Provide the (X, Y) coordinate of the cell's center where the given text is located.  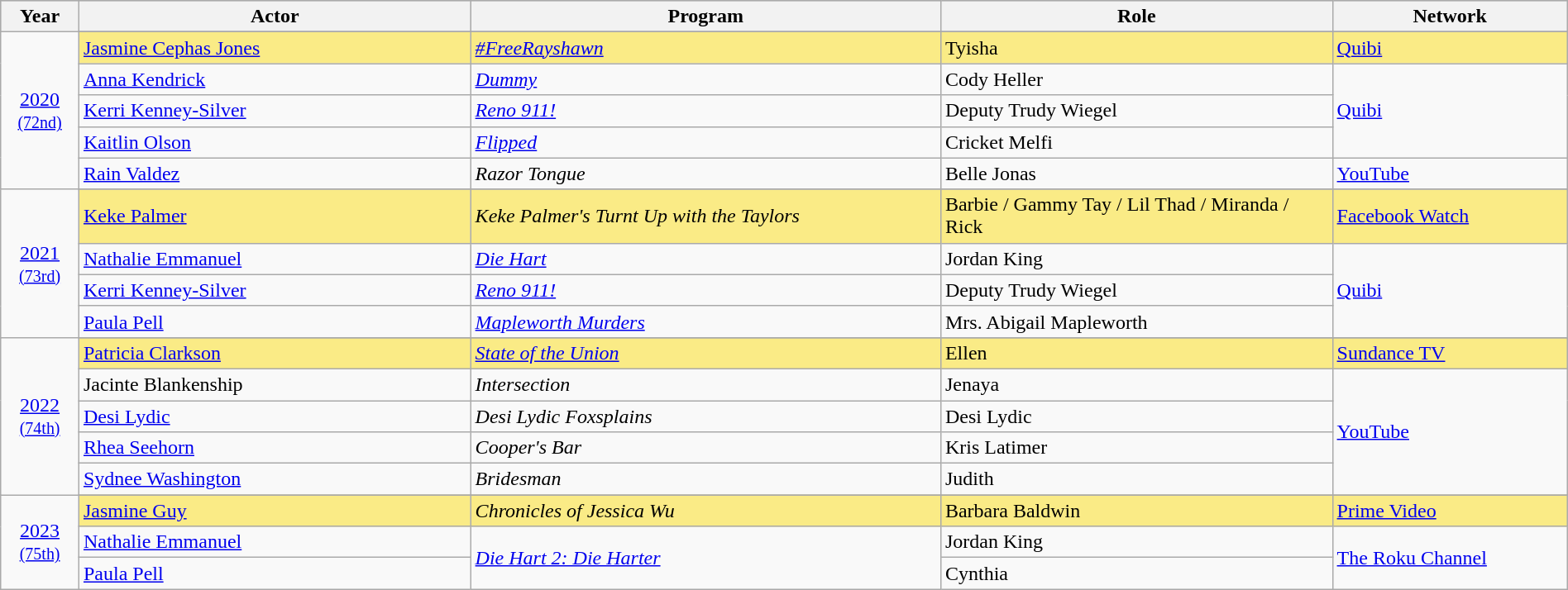
Die Hart 2: Die Harter (705, 558)
2020(72nd) (40, 111)
Actor (275, 17)
Prime Video (1450, 511)
Keke Palmer (275, 216)
Rhea Seehorn (275, 448)
Bridesman (705, 479)
Year (40, 17)
Kaitlin Olson (275, 142)
The Roku Channel (1450, 558)
Rain Valdez (275, 174)
2023(75th) (40, 542)
Razor Tongue (705, 174)
Dummy (705, 79)
Keke Palmer's Turnt Up with the Taylors (705, 216)
Kris Latimer (1136, 448)
Judith (1136, 479)
Sydnee Washington (275, 479)
Chronicles of Jessica Wu (705, 511)
Program (705, 17)
State of the Union (705, 353)
Patricia Clarkson (275, 353)
Mrs. Abigail Mapleworth (1136, 321)
Facebook Watch (1450, 216)
Belle Jonas (1136, 174)
2022(74th) (40, 416)
Cynthia (1136, 573)
Barbie / Gammy Tay / Lil Thad / Miranda / Rick (1136, 216)
Tyisha (1136, 48)
Jasmine Cephas Jones (275, 48)
Flipped (705, 142)
#FreeRayshawn (705, 48)
Network (1450, 17)
Jenaya (1136, 384)
Intersection (705, 384)
Die Hart (705, 259)
Barbara Baldwin (1136, 511)
2021(73rd) (40, 263)
Cricket Melfi (1136, 142)
Mapleworth Murders (705, 321)
Cody Heller (1136, 79)
Desi Lydic Foxsplains (705, 416)
Jacinte Blankenship (275, 384)
Role (1136, 17)
Ellen (1136, 353)
Jasmine Guy (275, 511)
Sundance TV (1450, 353)
Anna Kendrick (275, 79)
Cooper's Bar (705, 448)
